Locate the cell with the specified text and output its (X, Y) center coordinate. 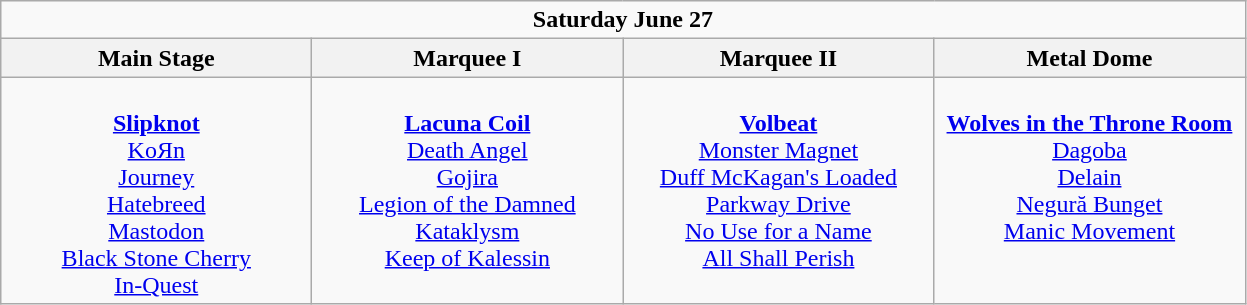
Lacuna Coil Death Angel Gojira Legion of the Damned Kataklysm Keep of Kalessin (468, 190)
Wolves in the Throne Room Dagoba Delain Negură Bunget Manic Movement (1090, 190)
Volbeat Monster Magnet Duff McKagan's Loaded Parkway Drive No Use for a Name All Shall Perish (778, 190)
Main Stage (156, 58)
Marquee I (468, 58)
Metal Dome (1090, 58)
Marquee II (778, 58)
Saturday June 27 (623, 20)
Slipknot KoЯn Journey Hatebreed Mastodon Black Stone Cherry In-Quest (156, 190)
